Locate the cell with the specified text and output its [X, Y] center coordinate. 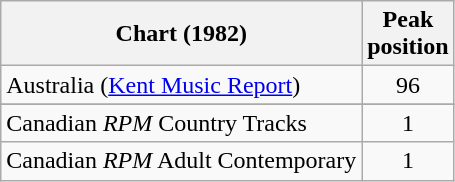
Canadian RPM Adult Contemporary [182, 161]
96 [408, 85]
Australia (Kent Music Report) [182, 85]
Chart (1982) [182, 34]
Canadian RPM Country Tracks [182, 123]
Peakposition [408, 34]
